Search for the cell housing the specified text and yield its [x, y] center coordinate. 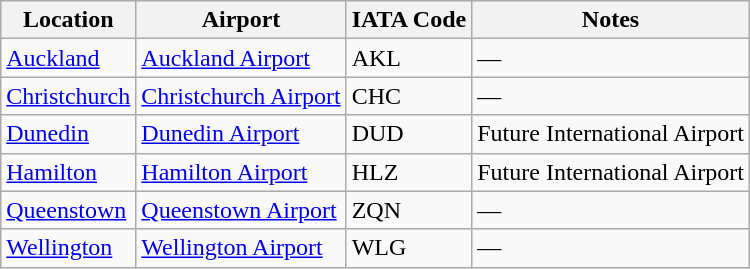
Airport [241, 20]
Dunedin Airport [241, 134]
IATA Code [409, 20]
Hamilton [68, 172]
Auckland [68, 58]
Wellington Airport [241, 248]
ZQN [409, 210]
Wellington [68, 248]
Christchurch [68, 96]
Dunedin [68, 134]
Queenstown Airport [241, 210]
AKL [409, 58]
DUD [409, 134]
CHC [409, 96]
HLZ [409, 172]
Location [68, 20]
Notes [611, 20]
Auckland Airport [241, 58]
Queenstown [68, 210]
WLG [409, 248]
Hamilton Airport [241, 172]
Christchurch Airport [241, 96]
